Return the (x, y) coordinate for the center point of the cell that contains the specified text.  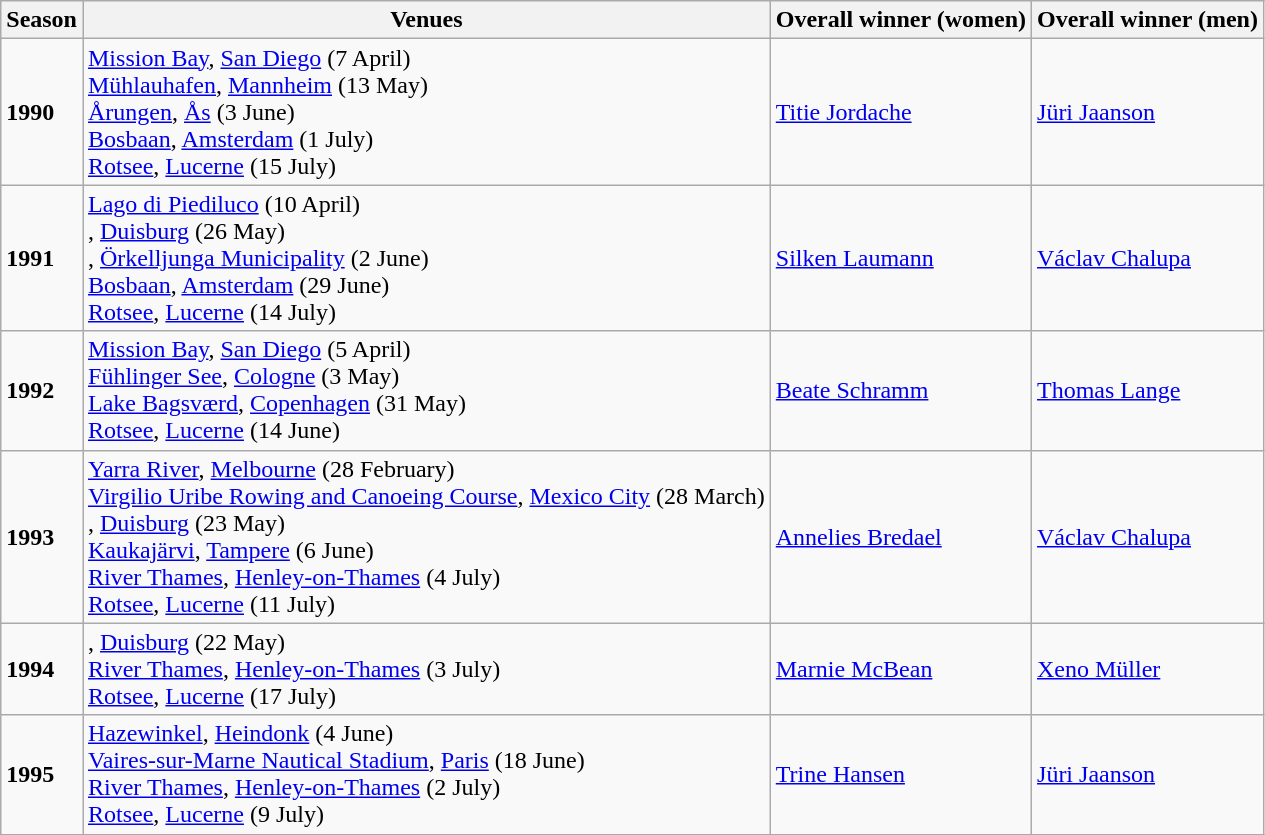
Lago di Piediluco (10 April) , Duisburg (26 May) , Örkelljunga Municipality (2 June) Bosbaan, Amsterdam (29 June) Rotsee, Lucerne (14 July) (426, 258)
1990 (42, 112)
Beate Schramm (900, 390)
Trine Hansen (900, 774)
Overall winner (men) (1148, 20)
1994 (42, 669)
Xeno Müller (1148, 669)
, Duisburg (22 May) River Thames, Henley-on-Thames (3 July) Rotsee, Lucerne (17 July) (426, 669)
Season (42, 20)
1992 (42, 390)
Mission Bay, San Diego (5 April) Fühlinger See, Cologne (3 May) Lake Bagsværd, Copenhagen (31 May) Rotsee, Lucerne (14 June) (426, 390)
1995 (42, 774)
Overall winner (women) (900, 20)
Venues (426, 20)
Annelies Bredael (900, 536)
Hazewinkel, Heindonk (4 June) Vaires-sur-Marne Nautical Stadium, Paris (18 June) River Thames, Henley-on-Thames (2 July) Rotsee, Lucerne (9 July) (426, 774)
1993 (42, 536)
Marnie McBean (900, 669)
Silken Laumann (900, 258)
1991 (42, 258)
Titie Jordache (900, 112)
Mission Bay, San Diego (7 April) Mühlauhafen, Mannheim (13 May) Årungen, Ås (3 June) Bosbaan, Amsterdam (1 July) Rotsee, Lucerne (15 July) (426, 112)
Thomas Lange (1148, 390)
